Scan for the cell matching the given text and deliver its [x, y] coordinate at center. 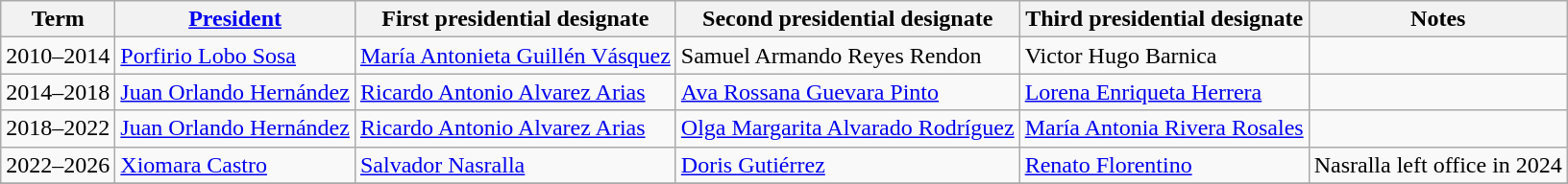
Renato Florentino [1164, 165]
Lorena Enriqueta Herrera [1164, 92]
Second presidential designate [847, 19]
Doris Gutiérrez [847, 165]
Notes [1437, 19]
Samuel Armando Reyes Rendon [847, 56]
Third presidential designate [1164, 19]
Victor Hugo Barnica [1164, 56]
Olga Margarita Alvarado Rodríguez [847, 128]
2014–2018 [58, 92]
Porfirio Lobo Sosa [235, 56]
Ava Rossana Guevara Pinto [847, 92]
Nasralla left office in 2024 [1437, 165]
María Antonieta Guillén Vásquez [515, 56]
Xiomara Castro [235, 165]
Salvador Nasralla [515, 165]
2010–2014 [58, 56]
Term [58, 19]
2022–2026 [58, 165]
María Antonia Rivera Rosales [1164, 128]
President [235, 19]
2018–2022 [58, 128]
First presidential designate [515, 19]
